From the cell containing the given text, extract its center point as (X, Y) coordinate. 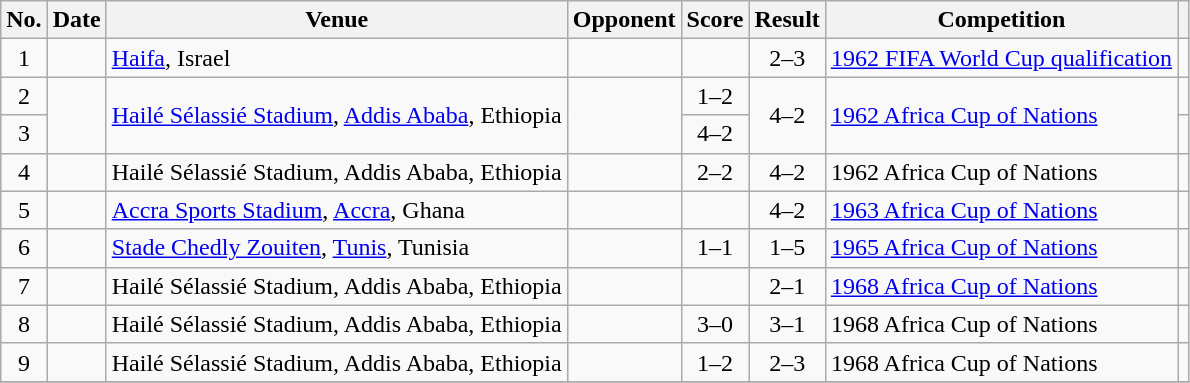
7 (24, 286)
1–1 (715, 248)
Venue (336, 20)
1963 Africa Cup of Nations (1001, 210)
Haifa, Israel (336, 58)
2–2 (715, 172)
3–0 (715, 324)
1965 Africa Cup of Nations (1001, 248)
3 (24, 134)
Score (715, 20)
6 (24, 248)
Date (76, 20)
1 (24, 58)
No. (24, 20)
Result (787, 20)
4 (24, 172)
8 (24, 324)
3–1 (787, 324)
2 (24, 96)
Opponent (624, 20)
1–5 (787, 248)
Accra Sports Stadium, Accra, Ghana (336, 210)
2–1 (787, 286)
Stade Chedly Zouiten, Tunis, Tunisia (336, 248)
5 (24, 210)
1962 FIFA World Cup qualification (1001, 58)
9 (24, 362)
Competition (1001, 20)
